Return the [x, y] coordinate for the center point of the cell that contains the specified text.  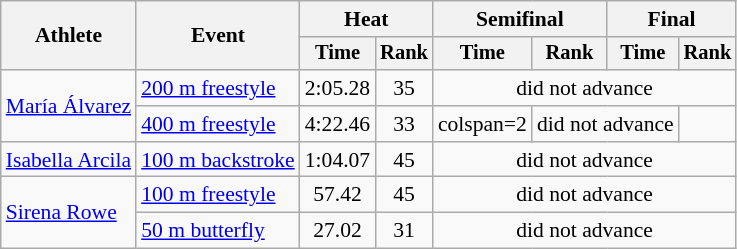
Final [672, 19]
50 m butterfly [218, 231]
Athlete [68, 36]
1:04.07 [338, 160]
Isabella Arcila [68, 160]
200 m freestyle [218, 88]
100 m freestyle [218, 195]
Event [218, 36]
Sirena Rowe [68, 212]
33 [404, 124]
Heat [366, 19]
57.42 [338, 195]
400 m freestyle [218, 124]
2:05.28 [338, 88]
35 [404, 88]
27.02 [338, 231]
Semifinal [520, 19]
31 [404, 231]
colspan=2 [482, 124]
4:22.46 [338, 124]
100 m backstroke [218, 160]
María Álvarez [68, 106]
